Return the (x, y) coordinate for the center point of the cell that contains the specified text.  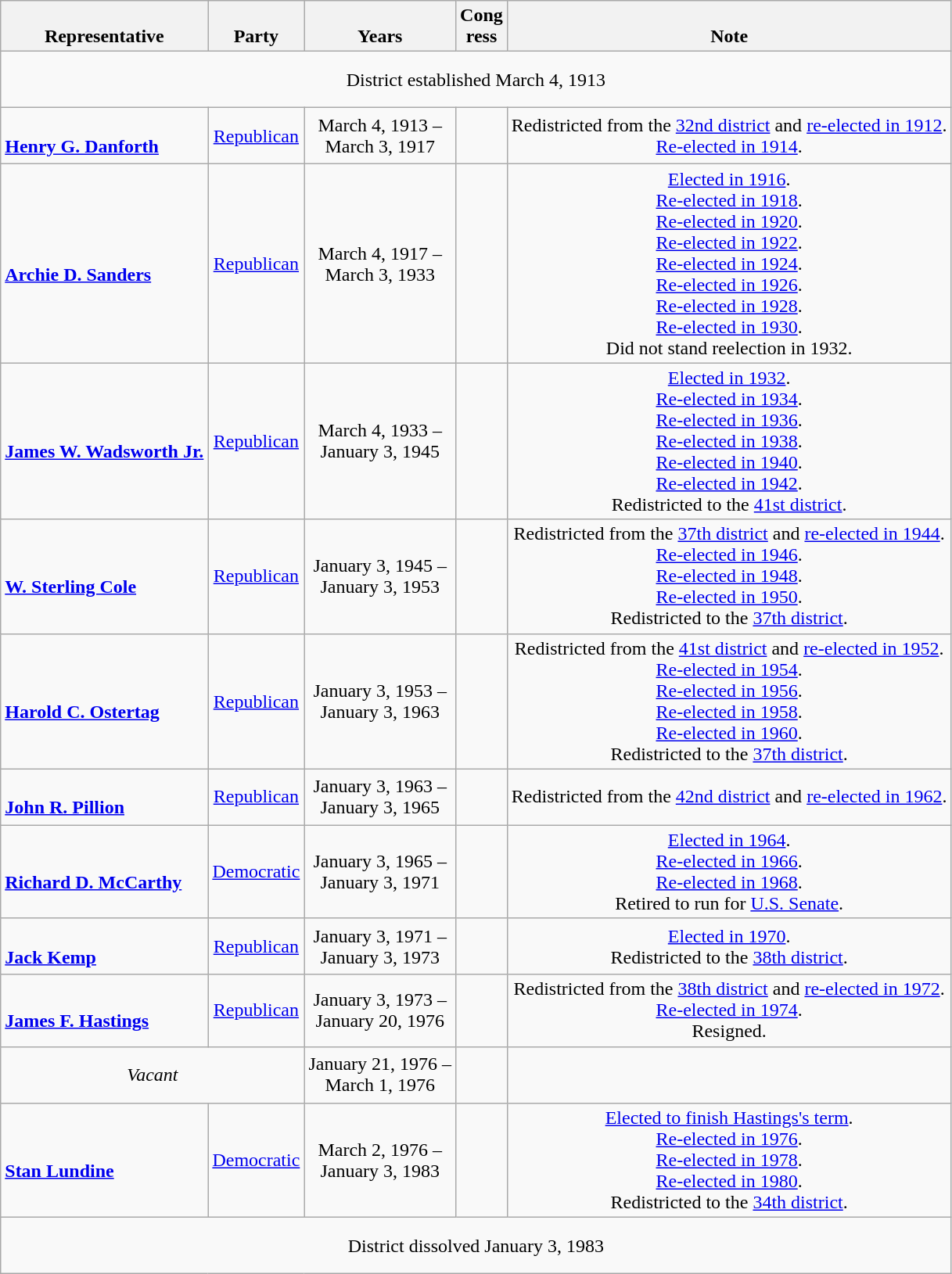
Representative (105, 27)
January 21, 1976 – March 1, 1976 (380, 1075)
Congress (482, 27)
District established March 4, 1913 (476, 80)
Elected to finish Hastings's term.Re-elected in 1976.Re-elected in 1978.Re-elected in 1980.Redistricted to the 34th district. (729, 1160)
January 3, 1963 – January 3, 1965 (380, 797)
January 3, 1953 – January 3, 1963 (380, 701)
John R. Pillion (105, 797)
District dissolved January 3, 1983 (476, 1245)
Redistricted from the 42nd district and re-elected in 1962. (729, 797)
January 3, 1973 – January 20, 1976 (380, 1010)
Elected in 1964.Re-elected in 1966.Re-elected in 1968.Retired to run for U.S. Senate. (729, 871)
Elected in 1932.Re-elected in 1934.Re-elected in 1936.Re-elected in 1938.Re-elected in 1940.Re-elected in 1942.Redistricted to the 41st district. (729, 441)
Redistricted from the 38th district and re-elected in 1972.Re-elected in 1974.Resigned. (729, 1010)
March 2, 1976 – January 3, 1983 (380, 1160)
January 3, 1945 – January 3, 1953 (380, 576)
March 4, 1933 – January 3, 1945 (380, 441)
Harold C. Ostertag (105, 701)
Note (729, 27)
Stan Lundine (105, 1160)
James F. Hastings (105, 1010)
Henry G. Danforth (105, 136)
James W. Wadsworth Jr. (105, 441)
Party (257, 27)
Richard D. McCarthy (105, 871)
January 3, 1971 – January 3, 1973 (380, 946)
Elected in 1970.Redistricted to the 38th district. (729, 946)
Archie D. Sanders (105, 264)
March 4, 1913 – March 3, 1917 (380, 136)
Years (380, 27)
W. Sterling Cole (105, 576)
January 3, 1965 – January 3, 1971 (380, 871)
Vacant (153, 1075)
Redistricted from the 32nd district and re-elected in 1912.Re-elected in 1914. (729, 136)
Jack Kemp (105, 946)
March 4, 1917 – March 3, 1933 (380, 264)
